Scan for the cell matching the given text and deliver its (X, Y) coordinate at center. 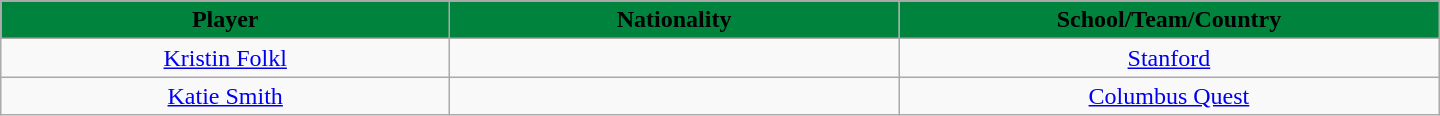
School/Team/Country (1170, 20)
Kristin Folkl (226, 58)
Player (226, 20)
Katie Smith (226, 96)
Stanford (1170, 58)
Nationality (674, 20)
Columbus Quest (1170, 96)
